Identify which cell holds the provided text, then report its [x, y] central coordinate. 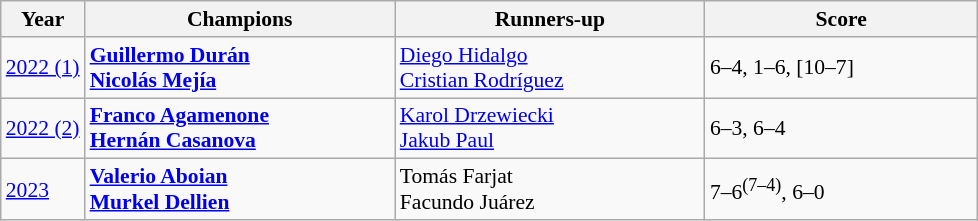
Valerio Aboian Murkel Dellien [240, 190]
Year [43, 19]
2022 (1) [43, 68]
Karol Drzewiecki Jakub Paul [550, 128]
6–4, 1–6, [10–7] [842, 68]
2023 [43, 190]
6–3, 6–4 [842, 128]
Guillermo Durán Nicolás Mejía [240, 68]
2022 (2) [43, 128]
Runners-up [550, 19]
Champions [240, 19]
Diego Hidalgo Cristian Rodríguez [550, 68]
Tomás Farjat Facundo Juárez [550, 190]
Franco Agamenone Hernán Casanova [240, 128]
Score [842, 19]
7–6(7–4), 6–0 [842, 190]
